Return the (X, Y) coordinate for the center point of the cell that contains the specified text.  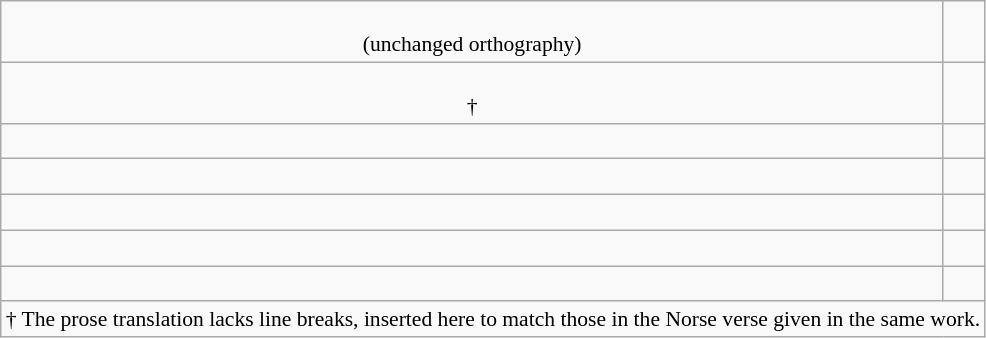
† The prose translation lacks line breaks, inserted here to match those in the Norse verse given in the same work. (493, 320)
† (472, 92)
(unchanged orthography) (472, 32)
